Pinpoint the cell where the given text exists, returning its [X, Y] midpoint coordinate. 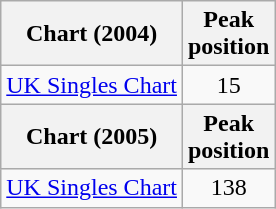
Chart (2005) [92, 136]
138 [228, 188]
15 [228, 85]
Chart (2004) [92, 34]
